For the text-containing cell, return its midpoint in (X, Y) coordinate format. 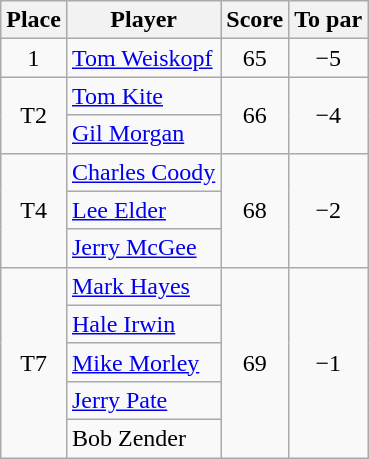
Hale Irwin (143, 324)
To par (328, 20)
Score (255, 20)
Mark Hayes (143, 286)
Player (143, 20)
69 (255, 362)
−4 (328, 115)
68 (255, 210)
Charles Coody (143, 172)
Jerry McGee (143, 248)
T2 (34, 115)
−2 (328, 210)
Bob Zender (143, 438)
Jerry Pate (143, 400)
T4 (34, 210)
66 (255, 115)
Tom Kite (143, 96)
Mike Morley (143, 362)
65 (255, 58)
Place (34, 20)
Lee Elder (143, 210)
1 (34, 58)
T7 (34, 362)
−1 (328, 362)
−5 (328, 58)
Gil Morgan (143, 134)
Tom Weiskopf (143, 58)
